Output the (X, Y) coordinate of the center of the cell containing the given text.  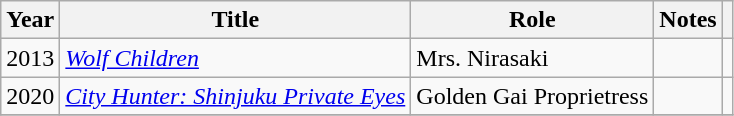
Notes (688, 20)
Year (30, 20)
Role (532, 20)
2013 (30, 58)
2020 (30, 96)
City Hunter: Shinjuku Private Eyes (236, 96)
Wolf Children (236, 58)
Title (236, 20)
Mrs. Nirasaki (532, 58)
Golden Gai Proprietress (532, 96)
